From the cell containing the given text, extract its center point as [X, Y] coordinate. 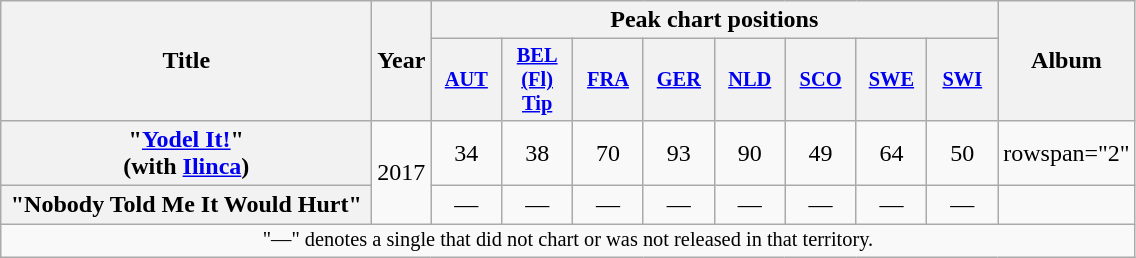
SWI [962, 80]
49 [820, 152]
NLD [750, 80]
93 [678, 152]
90 [750, 152]
GER [678, 80]
64 [892, 152]
FRA [608, 80]
SWE [892, 80]
rowspan="2" [1067, 152]
Title [186, 61]
50 [962, 152]
"—" denotes a single that did not chart or was not released in that territory. [568, 241]
38 [538, 152]
BEL(Fl)Tip [538, 80]
70 [608, 152]
"Nobody Told Me It Would Hurt" [186, 205]
AUT [466, 80]
Peak chart positions [714, 20]
"Yodel It!"(with Ilinca) [186, 152]
2017 [402, 172]
34 [466, 152]
Year [402, 61]
Album [1067, 61]
SCO [820, 80]
